Return the [X, Y] coordinate for the center point of the cell that contains the specified text.  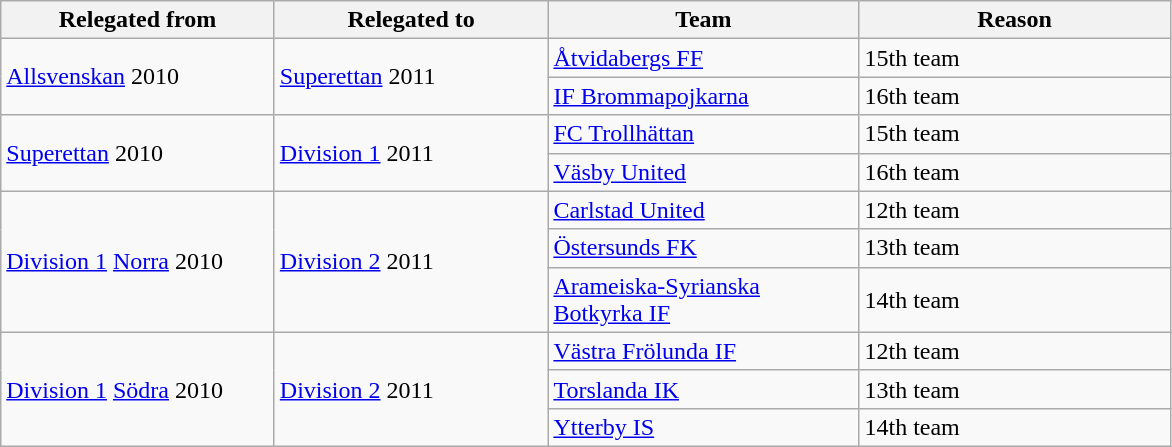
Västra Frölunda IF [704, 351]
Superettan 2011 [411, 77]
Östersunds FK [704, 248]
Team [704, 20]
Arameiska-Syrianska Botkyrka IF [704, 300]
Division 1 Södra 2010 [138, 389]
IF Brommapojkarna [704, 96]
Reason [1014, 20]
FC Trollhättan [704, 134]
Carlstad United [704, 210]
Division 1 Norra 2010 [138, 262]
Superettan 2010 [138, 153]
Allsvenskan 2010 [138, 77]
Relegated to [411, 20]
Torslanda IK [704, 389]
Relegated from [138, 20]
Division 1 2011 [411, 153]
Väsby United [704, 172]
Ytterby IS [704, 427]
Åtvidabergs FF [704, 58]
